Pinpoint the cell where the given text exists, returning its [x, y] midpoint coordinate. 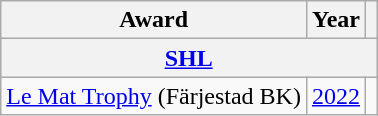
Award [154, 20]
2022 [336, 96]
SHL [189, 58]
Year [336, 20]
Le Mat Trophy (Färjestad BK) [154, 96]
